From the cell containing the given text, extract its center point as (X, Y) coordinate. 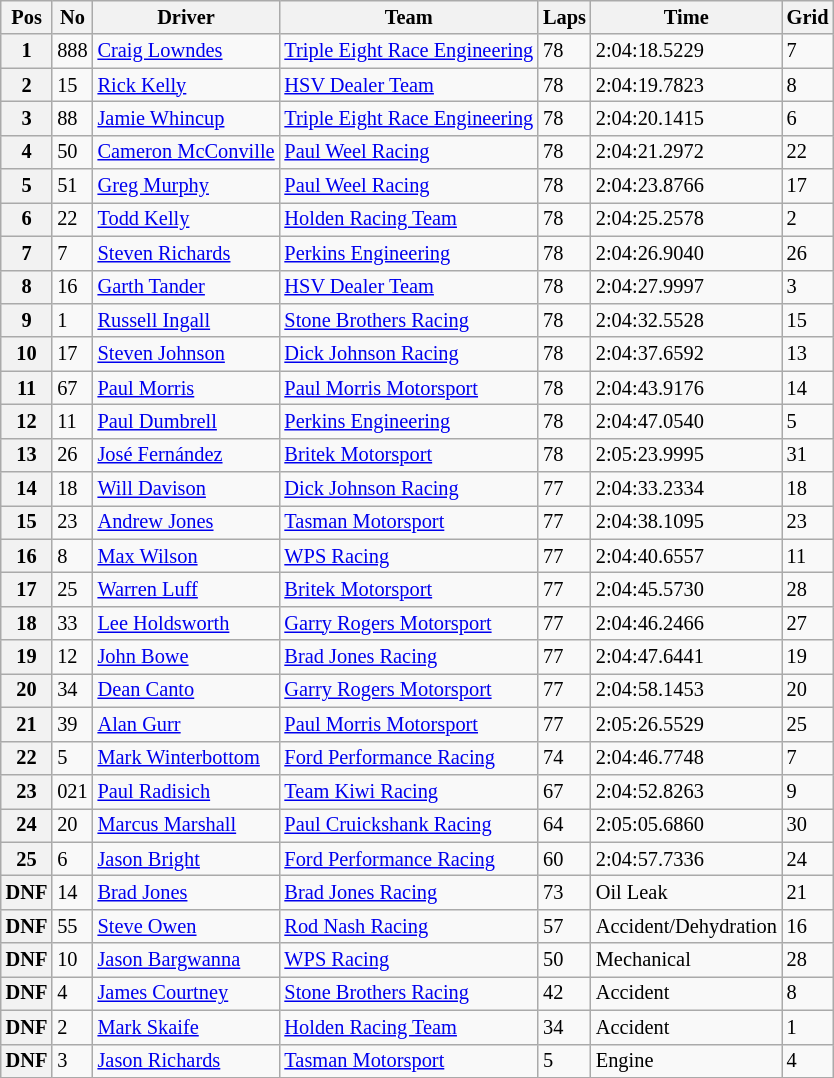
No (72, 17)
Dean Canto (186, 690)
Laps (564, 17)
2:04:33.2334 (686, 489)
Rick Kelly (186, 85)
2:04:47.0540 (686, 421)
Engine (686, 1061)
Brad Jones (186, 892)
Paul Radisich (186, 791)
2:04:58.1453 (686, 690)
Jason Bargwanna (186, 960)
31 (808, 455)
2:04:26.9040 (686, 253)
2:05:05.6860 (686, 825)
2:04:45.5730 (686, 589)
88 (72, 118)
2:04:21.2972 (686, 152)
Oil Leak (686, 892)
Lee Holdsworth (186, 623)
Time (686, 17)
2:04:32.5528 (686, 320)
51 (72, 186)
Steven Johnson (186, 354)
Jason Bright (186, 859)
Paul Morris (186, 388)
30 (808, 825)
Pos (27, 17)
Marcus Marshall (186, 825)
Paul Dumbrell (186, 421)
Cameron McConville (186, 152)
Craig Lowndes (186, 51)
27 (808, 623)
55 (72, 926)
Mark Skaife (186, 1027)
Max Wilson (186, 556)
Andrew Jones (186, 522)
2:04:19.7823 (686, 85)
2:04:38.1095 (686, 522)
888 (72, 51)
Mechanical (686, 960)
2:04:20.1415 (686, 118)
73 (564, 892)
39 (72, 724)
2:05:23.9995 (686, 455)
Greg Murphy (186, 186)
Grid (808, 17)
Mark Winterbottom (186, 758)
60 (564, 859)
2:04:27.9997 (686, 287)
Paul Cruickshank Racing (408, 825)
2:04:52.8263 (686, 791)
2:04:46.7748 (686, 758)
Jamie Whincup (186, 118)
Team (408, 17)
Todd Kelly (186, 219)
2:05:26.5529 (686, 724)
2:04:57.7336 (686, 859)
74 (564, 758)
42 (564, 993)
2:04:23.8766 (686, 186)
2:04:40.6557 (686, 556)
2:04:18.5229 (686, 51)
Warren Luff (186, 589)
Steven Richards (186, 253)
Russell Ingall (186, 320)
Steve Owen (186, 926)
2:04:46.2466 (686, 623)
2:04:43.9176 (686, 388)
33 (72, 623)
2:04:37.6592 (686, 354)
Rod Nash Racing (408, 926)
Will Davison (186, 489)
2:04:25.2578 (686, 219)
021 (72, 791)
57 (564, 926)
Alan Gurr (186, 724)
José Fernández (186, 455)
Accident/Dehydration (686, 926)
64 (564, 825)
Garth Tander (186, 287)
Driver (186, 17)
John Bowe (186, 657)
James Courtney (186, 993)
Team Kiwi Racing (408, 791)
Jason Richards (186, 1061)
2:04:47.6441 (686, 657)
